Capture the cell that displays the provided text and extract its [x, y] central coordinate. 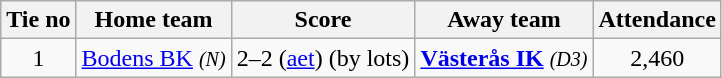
Home team [154, 20]
Score [323, 20]
Västerås IK (D3) [504, 58]
Away team [504, 20]
2–2 (aet) (by lots) [323, 58]
1 [38, 58]
Attendance [657, 20]
2,460 [657, 58]
Tie no [38, 20]
Bodens BK (N) [154, 58]
